Return the [x, y] coordinate for the center point of the cell that contains the specified text.  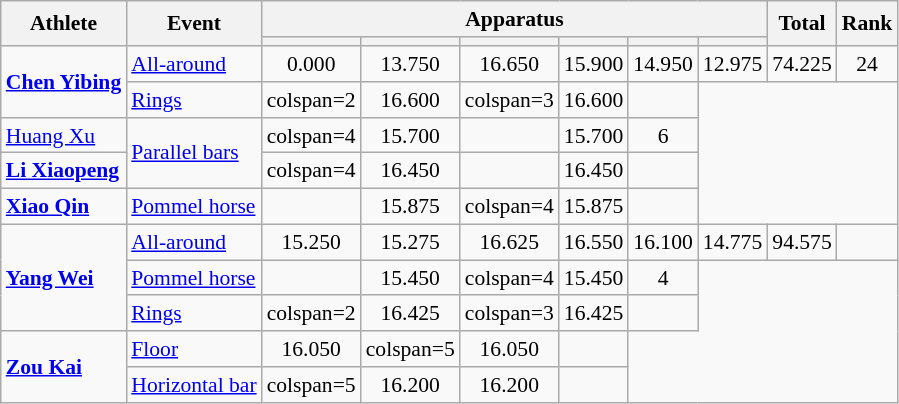
Li Xiaopeng [64, 171]
13.750 [410, 64]
24 [868, 64]
Apparatus [515, 19]
15.275 [410, 243]
15.900 [594, 64]
15.250 [312, 243]
Event [194, 24]
Yang Wei [64, 278]
Xiao Qin [64, 207]
16.100 [662, 243]
Parallel bars [194, 154]
Rank [868, 24]
16.650 [510, 64]
Horizontal bar [194, 385]
14.950 [662, 64]
Huang Xu [64, 136]
4 [662, 278]
Floor [194, 349]
16.625 [510, 243]
0.000 [312, 64]
6 [662, 136]
Zou Kai [64, 366]
16.550 [594, 243]
Chen Yibing [64, 82]
94.575 [802, 243]
14.775 [732, 243]
Athlete [64, 24]
Total [802, 24]
74.225 [802, 64]
12.975 [732, 64]
